Find where the given text appears and provide that cell's center as (x, y) coordinate. 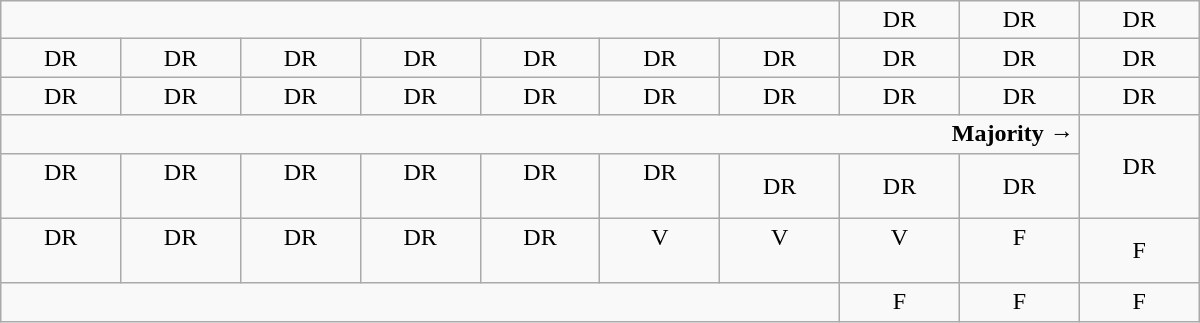
Majority → (540, 134)
